Scan for the cell matching the given text and deliver its [X, Y] coordinate at center. 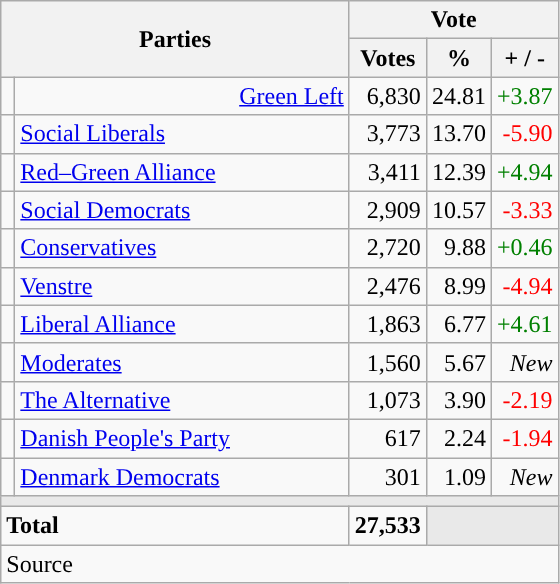
Vote [454, 20]
2.24 [458, 438]
6.77 [458, 324]
-5.90 [524, 134]
The Alternative [182, 400]
3.90 [458, 400]
Total [176, 526]
Denmark Democrats [182, 477]
Danish People's Party [182, 438]
Green Left [182, 96]
1,073 [388, 400]
-2.19 [524, 400]
2,476 [388, 286]
1.09 [458, 477]
3,773 [388, 134]
Red–Green Alliance [182, 172]
5.67 [458, 362]
301 [388, 477]
Moderates [182, 362]
+3.87 [524, 96]
-4.94 [524, 286]
Social Liberals [182, 134]
9.88 [458, 248]
12.39 [458, 172]
2,720 [388, 248]
Liberal Alliance [182, 324]
24.81 [458, 96]
+4.61 [524, 324]
Conservatives [182, 248]
-3.33 [524, 210]
Venstre [182, 286]
13.70 [458, 134]
Votes [388, 58]
10.57 [458, 210]
+4.94 [524, 172]
2,909 [388, 210]
+0.46 [524, 248]
-1.94 [524, 438]
+ / - [524, 58]
1,560 [388, 362]
% [458, 58]
Source [280, 564]
6,830 [388, 96]
3,411 [388, 172]
27,533 [388, 526]
1,863 [388, 324]
617 [388, 438]
Social Democrats [182, 210]
Parties [176, 39]
8.99 [458, 286]
